Output the (X, Y) coordinate of the center of the cell containing the given text.  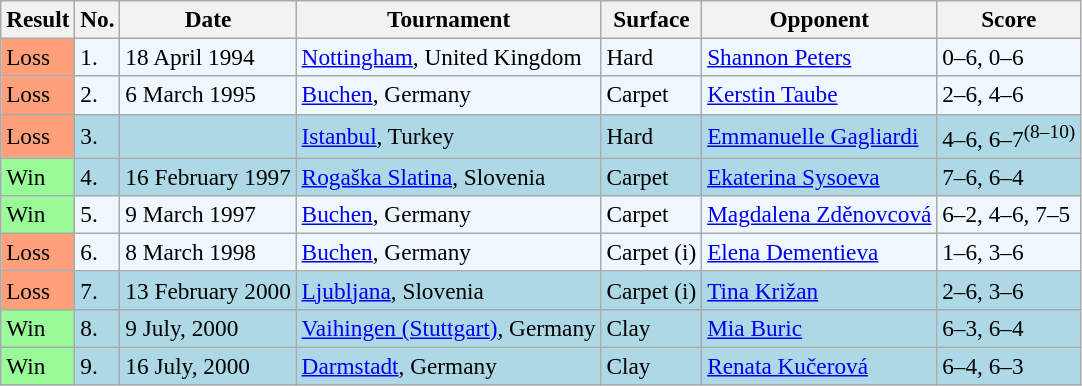
Score (1009, 19)
Tina Križan (820, 290)
9 March 1997 (208, 214)
Kerstin Taube (820, 95)
Darmstadt, Germany (448, 366)
Shannon Peters (820, 57)
Tournament (448, 19)
6–2, 4–6, 7–5 (1009, 214)
No. (98, 19)
Vaihingen (Stuttgart), Germany (448, 328)
Magdalena Zděnovcová (820, 214)
13 February 2000 (208, 290)
6 March 1995 (208, 95)
2–6, 4–6 (1009, 95)
8. (98, 328)
Opponent (820, 19)
9 July, 2000 (208, 328)
4. (98, 177)
Ljubljana, Slovenia (448, 290)
6–4, 6–3 (1009, 366)
6–3, 6–4 (1009, 328)
4–6, 6–7(8–10) (1009, 136)
Ekaterina Sysoeva (820, 177)
Istanbul, Turkey (448, 136)
Mia Buric (820, 328)
Result (38, 19)
8 March 1998 (208, 252)
Elena Dementieva (820, 252)
2. (98, 95)
0–6, 0–6 (1009, 57)
2–6, 3–6 (1009, 290)
3. (98, 136)
6. (98, 252)
1. (98, 57)
18 April 1994 (208, 57)
16 July, 2000 (208, 366)
Emmanuelle Gagliardi (820, 136)
7–6, 6–4 (1009, 177)
Nottingham, United Kingdom (448, 57)
16 February 1997 (208, 177)
5. (98, 214)
Rogaška Slatina, Slovenia (448, 177)
1–6, 3–6 (1009, 252)
Surface (652, 19)
Renata Kučerová (820, 366)
Date (208, 19)
9. (98, 366)
7. (98, 290)
